Determine the (X, Y) coordinate at the center of the cell enclosing the given text.  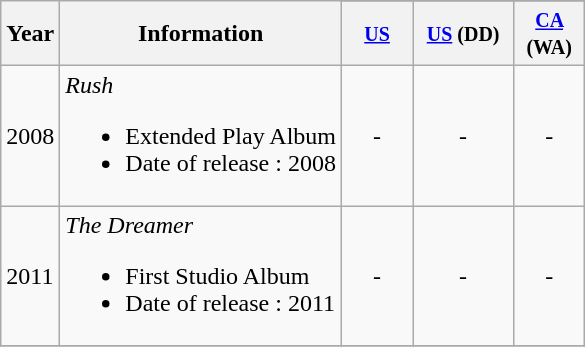
2011 (30, 276)
2008 (30, 136)
CA (WA) (550, 34)
Year (30, 34)
US (DD) (464, 34)
The DreamerFirst Studio AlbumDate of release : 2011 (201, 276)
Information (201, 34)
RushExtended Play AlbumDate of release : 2008 (201, 136)
US (378, 34)
